Identify which cell holds the provided text, then report its (X, Y) central coordinate. 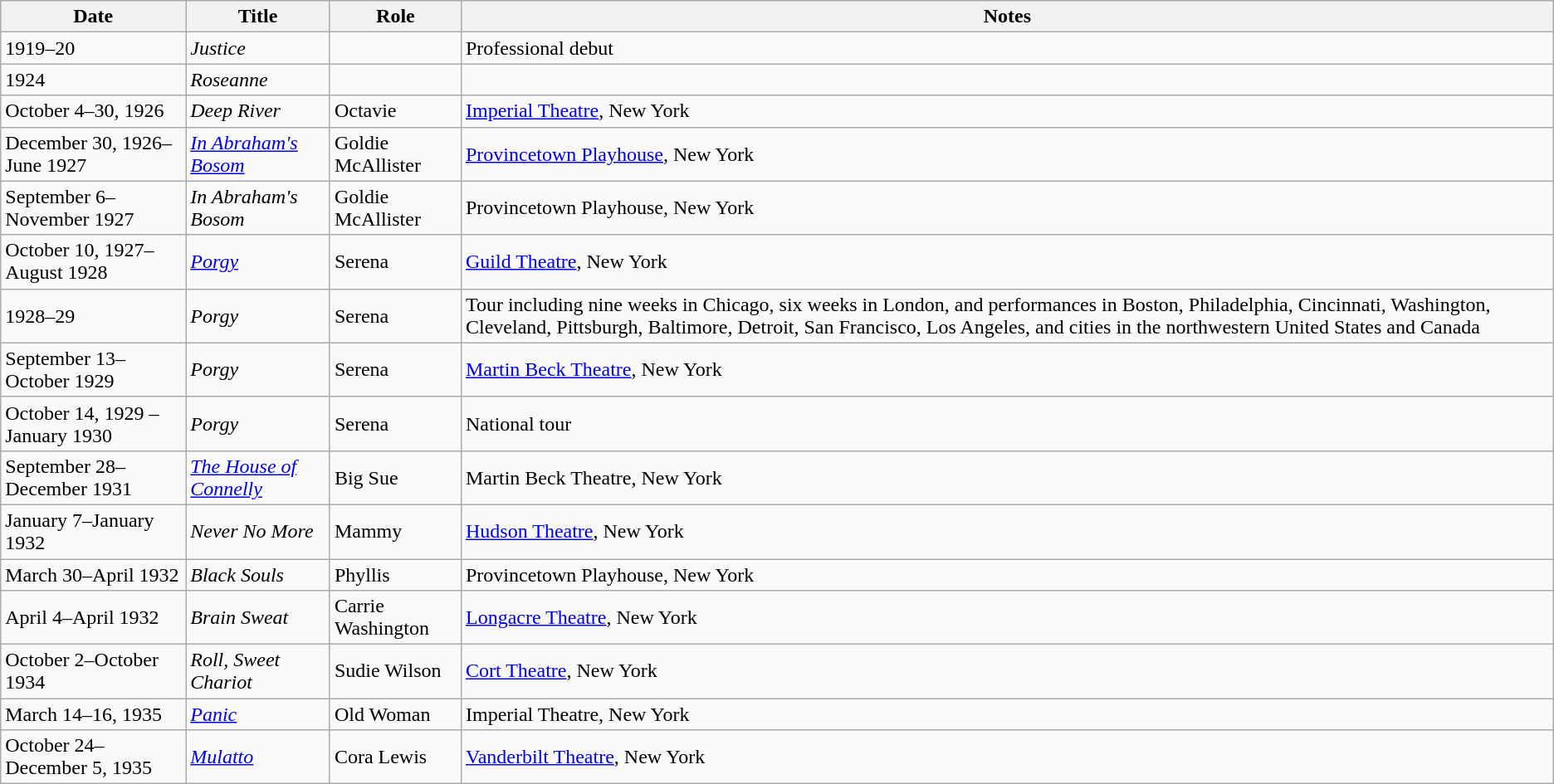
September 6–November 1927 (93, 207)
Vanderbilt Theatre, New York (1007, 757)
Brain Sweat (258, 617)
April 4–April 1932 (93, 617)
Roseanne (258, 80)
Black Souls (258, 575)
Panic (258, 714)
Roll, Sweet Chariot (258, 672)
Cort Theatre, New York (1007, 672)
Phyllis (395, 575)
Big Sue (395, 478)
1919–20 (93, 48)
Cora Lewis (395, 757)
Role (395, 17)
Mammy (395, 531)
October 24–December 5, 1935 (93, 757)
September 13–October 1929 (93, 370)
Longacre Theatre, New York (1007, 617)
The House of Connelly (258, 478)
January 7–January 1932 (93, 531)
Mulatto (258, 757)
October 14, 1929 – January 1930 (93, 423)
Guild Theatre, New York (1007, 262)
October 2–October 1934 (93, 672)
Date (93, 17)
Professional debut (1007, 48)
March 30–April 1932 (93, 575)
Never No More (258, 531)
1928–29 (93, 315)
Sudie Wilson (395, 672)
October 4–30, 1926 (93, 111)
Carrie Washington (395, 617)
Deep River (258, 111)
National tour (1007, 423)
Title (258, 17)
Hudson Theatre, New York (1007, 531)
September 28–December 1931 (93, 478)
Justice (258, 48)
Notes (1007, 17)
1924 (93, 80)
Old Woman (395, 714)
October 10, 1927–August 1928 (93, 262)
March 14–16, 1935 (93, 714)
December 30, 1926–June 1927 (93, 154)
Octavie (395, 111)
